From the cell containing the given text, extract its center point as (x, y) coordinate. 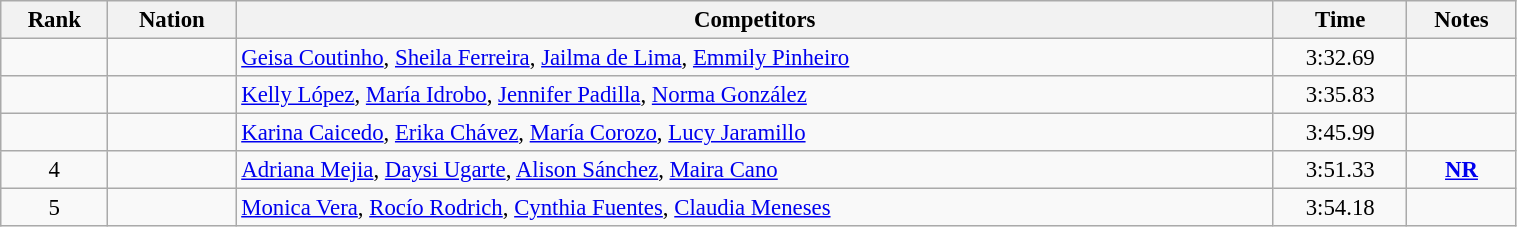
3:35.83 (1340, 95)
Rank (54, 20)
Geisa Coutinho, Sheila Ferreira, Jailma de Lima, Emmily Pinheiro (755, 58)
3:51.33 (1340, 170)
Notes (1462, 20)
Nation (172, 20)
Time (1340, 20)
Competitors (755, 20)
Karina Caicedo, Erika Chávez, María Corozo, Lucy Jaramillo (755, 133)
3:45.99 (1340, 133)
Monica Vera, Rocío Rodrich, Cynthia Fuentes, Claudia Meneses (755, 208)
5 (54, 208)
4 (54, 170)
NR (1462, 170)
Kelly López, María Idrobo, Jennifer Padilla, Norma González (755, 95)
Adriana Mejia, Daysi Ugarte, Alison Sánchez, Maira Cano (755, 170)
3:54.18 (1340, 208)
3:32.69 (1340, 58)
